Return (X, Y) of the center of cell containing provided text 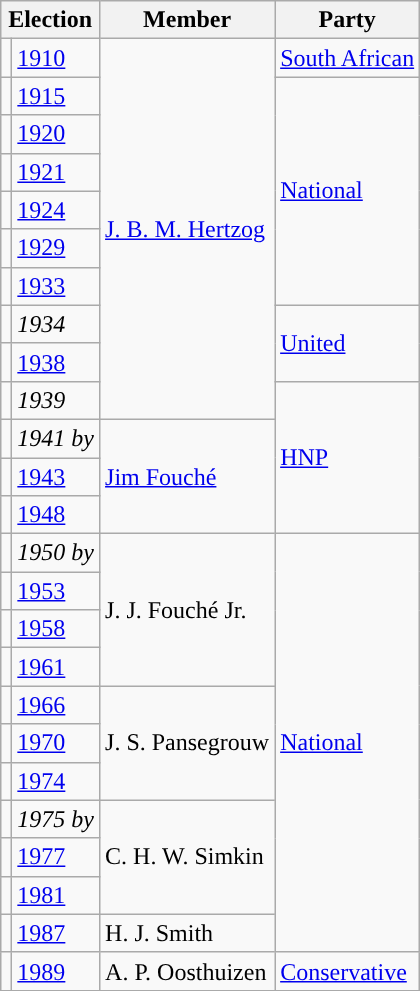
1970 (56, 743)
1974 (56, 781)
J. J. Fouché Jr. (188, 610)
1938 (56, 362)
1975 by (56, 819)
J. S. Pansegrouw (188, 743)
United (348, 343)
Election (50, 20)
1948 (56, 515)
1941 by (56, 438)
J. B. M. Hertzog (188, 230)
1989 (56, 971)
1920 (56, 134)
1966 (56, 705)
HNP (348, 457)
1981 (56, 895)
1961 (56, 667)
Jim Fouché (188, 476)
1939 (56, 400)
C. H. W. Simkin (188, 857)
1958 (56, 629)
Member (188, 20)
H. J. Smith (188, 933)
1977 (56, 857)
1943 (56, 477)
South African (348, 58)
1953 (56, 591)
1924 (56, 210)
1934 (56, 324)
1987 (56, 933)
1929 (56, 248)
1910 (56, 58)
Conservative (348, 971)
1921 (56, 172)
1933 (56, 286)
A. P. Oosthuizen (188, 971)
1950 by (56, 553)
Party (348, 20)
1915 (56, 96)
